Find where the given text appears and provide that cell's center as (X, Y) coordinate. 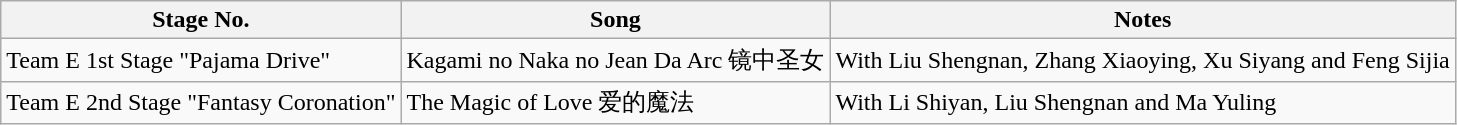
Team E 1st Stage "Pajama Drive" (201, 60)
The Magic of Love 爱的魔法 (616, 102)
Stage No. (201, 20)
With Liu Shengnan, Zhang Xiaoying, Xu Siyang and Feng Sijia (1142, 60)
Team E 2nd Stage "Fantasy Coronation" (201, 102)
With Li Shiyan, Liu Shengnan and Ma Yuling (1142, 102)
Song (616, 20)
Notes (1142, 20)
Kagami no Naka no Jean Da Arc 镜中圣女 (616, 60)
